Scan for the cell matching the given text and deliver its (X, Y) coordinate at center. 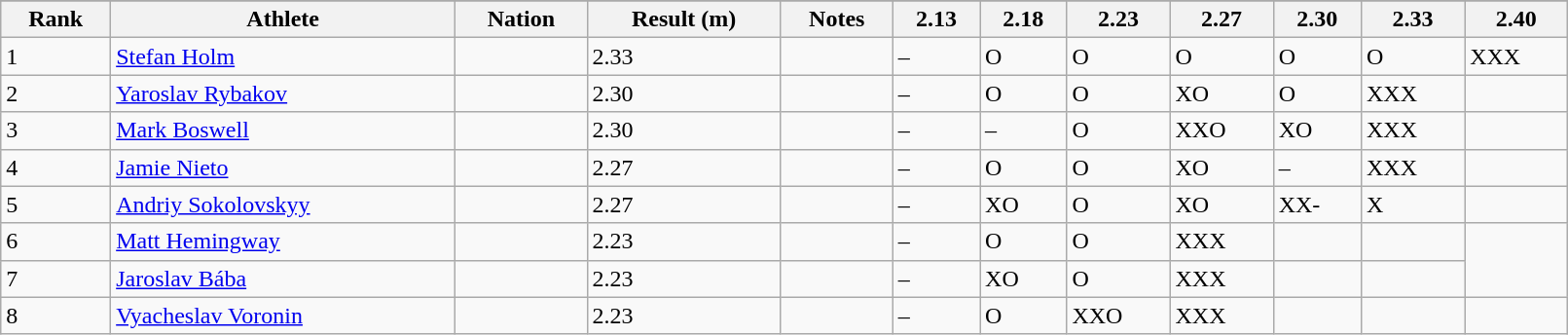
X (1412, 205)
Vyacheslav Voronin (283, 316)
Athlete (283, 19)
Rank (56, 19)
XX- (1317, 205)
2.40 (1516, 19)
Jaroslav Bába (283, 279)
2.18 (1024, 19)
4 (56, 167)
Jamie Nieto (283, 167)
Yaroslav Rybakov (283, 93)
2.13 (936, 19)
Stefan Holm (283, 56)
3 (56, 130)
5 (56, 205)
8 (56, 316)
7 (56, 279)
Nation (522, 19)
Mark Boswell (283, 130)
6 (56, 242)
Matt Hemingway (283, 242)
Andriy Sokolovskyy (283, 205)
Result (m) (683, 19)
2 (56, 93)
1 (56, 56)
Notes (837, 19)
